Detect which cell encompasses the target text, then output its (x, y) center coordinate. 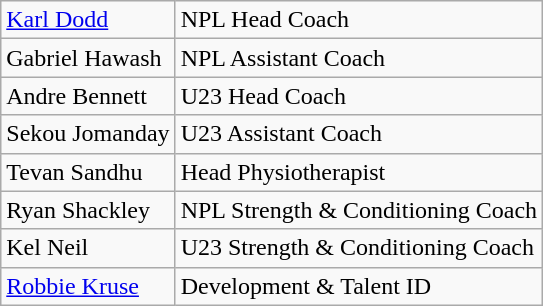
Ryan Shackley (88, 210)
NPL Head Coach (359, 20)
U23 Head Coach (359, 96)
NPL Strength & Conditioning Coach (359, 210)
Robbie Kruse (88, 286)
Gabriel Hawash (88, 58)
U23 Assistant Coach (359, 134)
Tevan Sandhu (88, 172)
U23 Strength & Conditioning Coach (359, 248)
Karl Dodd (88, 20)
NPL Assistant Coach (359, 58)
Development & Talent ID (359, 286)
Sekou Jomanday (88, 134)
Andre Bennett (88, 96)
Kel Neil (88, 248)
Head Physiotherapist (359, 172)
